Output the (X, Y) coordinate of the center of the cell containing the given text.  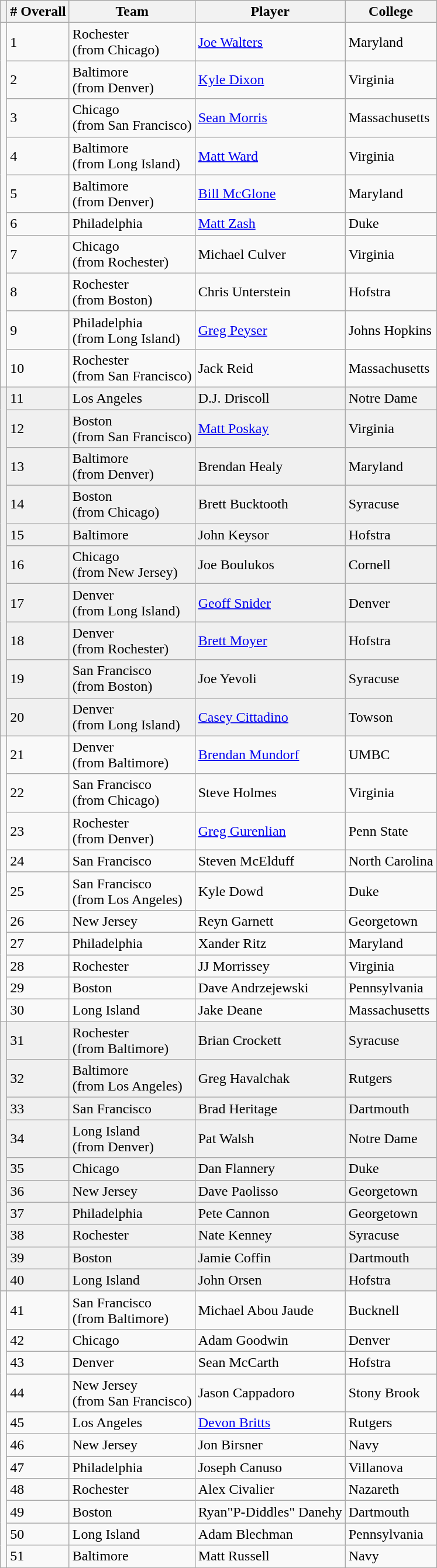
Matt Zash (270, 224)
50 (38, 1534)
17 (38, 603)
Pat Walsh (270, 1138)
D.J. Driscoll (270, 398)
31 (38, 1040)
49 (38, 1512)
Cornell (391, 565)
36 (38, 1191)
Player (270, 12)
13 (38, 466)
Nate Kenney (270, 1235)
Alex Civalier (270, 1490)
Chicago(from San Francisco) (132, 118)
39 (38, 1258)
Jon Birsner (270, 1445)
26 (38, 921)
44 (38, 1392)
27 (38, 943)
John Keysor (270, 535)
6 (38, 224)
North Carolina (391, 861)
John Orsen (270, 1280)
28 (38, 966)
Villanova (391, 1467)
40 (38, 1280)
30 (38, 1010)
Boston(from San Francisco) (132, 428)
Kyle Dowd (270, 891)
1 (38, 42)
2 (38, 79)
Reyn Garnett (270, 921)
Boston(from Chicago) (132, 505)
9 (38, 330)
Greg Gurenlian (270, 831)
Steve Holmes (270, 792)
47 (38, 1467)
29 (38, 988)
42 (38, 1340)
15 (38, 535)
Brian Crockett (270, 1040)
Joseph Canuso (270, 1467)
45 (38, 1423)
Jack Reid (270, 368)
Brendan Mundorf (270, 755)
Jake Deane (270, 1010)
16 (38, 565)
Rochester(from Chicago) (132, 42)
Matt Ward (270, 155)
Dave Andrzejewski (270, 988)
San Francisco(from Chicago) (132, 792)
12 (38, 428)
23 (38, 831)
Greg Peyser (270, 330)
46 (38, 1445)
14 (38, 505)
Michael Abou Jaude (270, 1310)
Kyle Dixon (270, 79)
San Francisco(from Boston) (132, 679)
18 (38, 641)
Brett Moyer (270, 641)
Joe Yevoli (270, 679)
Xander Ritz (270, 943)
Long Island(from Denver) (132, 1138)
19 (38, 679)
Philadelphia(from Long Island) (132, 330)
Chicago(from New Jersey) (132, 565)
51 (38, 1556)
Chris Unterstein (270, 292)
4 (38, 155)
Geoff Snider (270, 603)
24 (38, 861)
Jason Cappadoro (270, 1392)
# Overall (38, 12)
48 (38, 1490)
Dave Paolisso (270, 1191)
22 (38, 792)
Ryan"P-Diddles" Danehy (270, 1512)
Pete Cannon (270, 1213)
Denver(from Baltimore) (132, 755)
43 (38, 1362)
Baltimore(from Los Angeles) (132, 1079)
Adam Goodwin (270, 1340)
Brett Bucktooth (270, 505)
Brad Heritage (270, 1109)
Chicago(from Rochester) (132, 254)
Towson (391, 716)
33 (38, 1109)
Joe Walters (270, 42)
College (391, 12)
Rochester(from Baltimore) (132, 1040)
Michael Culver (270, 254)
San Francisco(from Baltimore) (132, 1310)
Penn State (391, 831)
Sean Morris (270, 118)
Jamie Coffin (270, 1258)
11 (38, 398)
Bucknell (391, 1310)
Denver(from Rochester) (132, 641)
Matt Poskay (270, 428)
Team (132, 12)
Rochester(from Boston) (132, 292)
5 (38, 194)
Dan Flannery (270, 1169)
35 (38, 1169)
Steven McElduff (270, 861)
Greg Havalchak (270, 1079)
JJ Morrissey (270, 966)
8 (38, 292)
Casey Cittadino (270, 716)
21 (38, 755)
Stony Brook (391, 1392)
10 (38, 368)
Sean McCarth (270, 1362)
25 (38, 891)
34 (38, 1138)
3 (38, 118)
41 (38, 1310)
Brendan Healy (270, 466)
Bill McGlone (270, 194)
Matt Russell (270, 1556)
7 (38, 254)
37 (38, 1213)
Adam Blechman (270, 1534)
20 (38, 716)
Joe Boulukos (270, 565)
Nazareth (391, 1490)
Baltimore(from Long Island) (132, 155)
New Jersey(from San Francisco) (132, 1392)
32 (38, 1079)
Rochester(from Denver) (132, 831)
UMBC (391, 755)
Johns Hopkins (391, 330)
Devon Britts (270, 1423)
San Francisco(from Los Angeles) (132, 891)
Rochester(from San Francisco) (132, 368)
38 (38, 1235)
